Pinpoint the cell where the given text exists, returning its [x, y] midpoint coordinate. 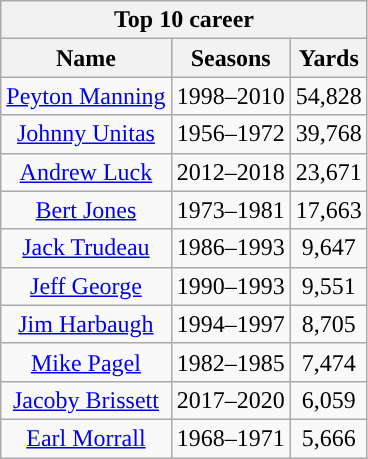
Jacoby Brissett [86, 400]
7,474 [328, 362]
Mike Pagel [86, 362]
1956–1972 [230, 134]
1986–1993 [230, 248]
6,059 [328, 400]
Name [86, 58]
1990–1993 [230, 286]
Jack Trudeau [86, 248]
Peyton Manning [86, 96]
23,671 [328, 172]
5,666 [328, 438]
Andrew Luck [86, 172]
39,768 [328, 134]
9,551 [328, 286]
Jeff George [86, 286]
9,647 [328, 248]
Earl Morrall [86, 438]
2017–2020 [230, 400]
2012–2018 [230, 172]
Jim Harbaugh [86, 324]
54,828 [328, 96]
1973–1981 [230, 210]
Johnny Unitas [86, 134]
1982–1985 [230, 362]
1994–1997 [230, 324]
Bert Jones [86, 210]
Seasons [230, 58]
Top 10 career [184, 20]
8,705 [328, 324]
1968–1971 [230, 438]
Yards [328, 58]
1998–2010 [230, 96]
17,663 [328, 210]
